Provide the [X, Y] coordinate of the cell's center where the given text is located.  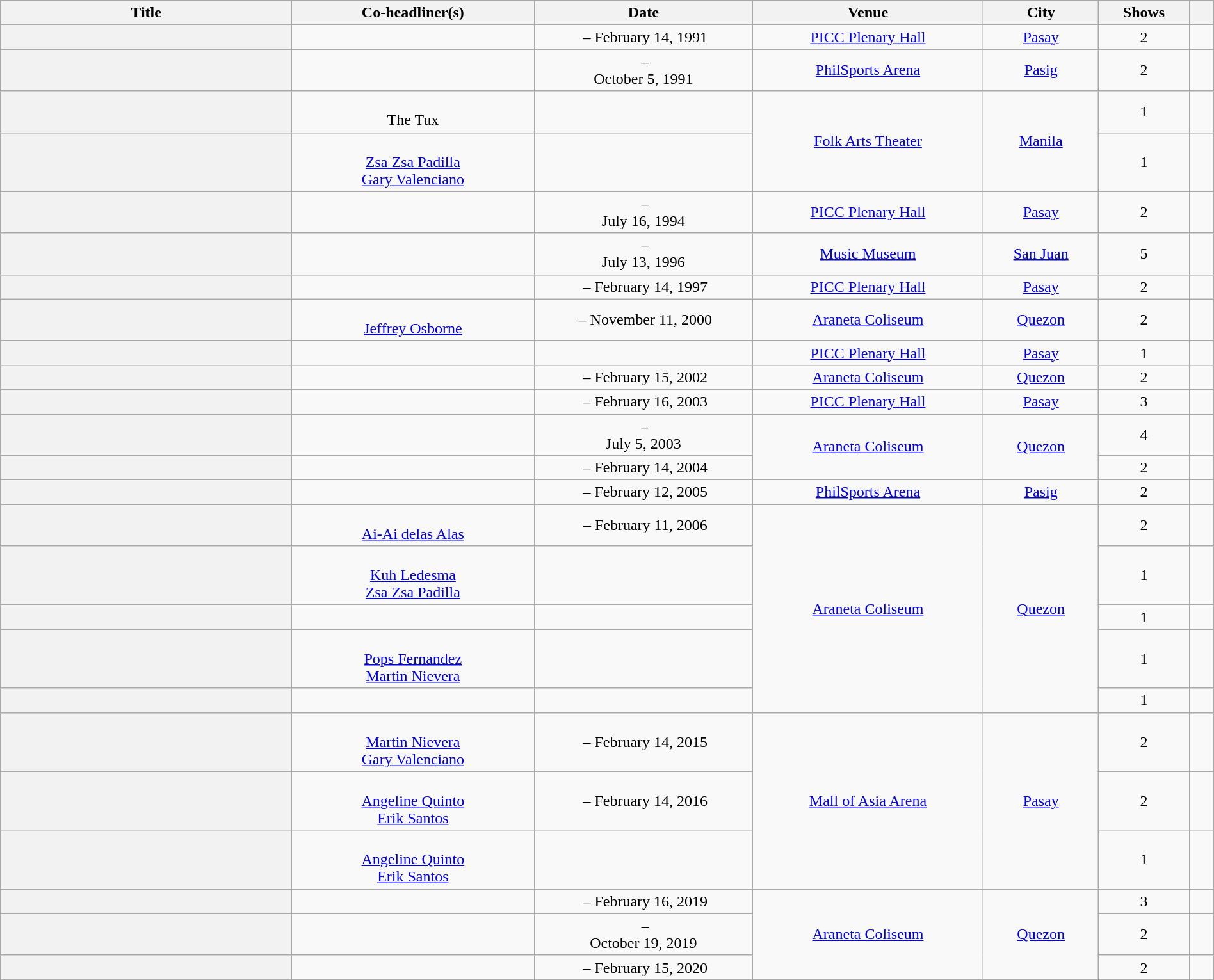
–July 16, 1994 [643, 213]
– November 11, 2000 [643, 320]
–July 13, 1996 [643, 253]
Shows [1144, 13]
Manila [1041, 141]
Ai-Ai delas Alas [412, 525]
Martin NieveraGary Valenciano [412, 742]
–October 19, 2019 [643, 935]
– February 15, 2002 [643, 377]
– February 15, 2020 [643, 967]
Kuh LedesmaZsa Zsa Padilla [412, 575]
Co-headliner(s) [412, 13]
– February 12, 2005 [643, 492]
The Tux [412, 111]
Jeffrey Osborne [412, 320]
City [1041, 13]
– February 14, 1997 [643, 287]
Venue [868, 13]
– February 16, 2019 [643, 901]
– February 14, 2015 [643, 742]
– February 14, 2004 [643, 468]
Title [146, 13]
Mall of Asia Arena [868, 801]
–October 5, 1991 [643, 70]
– February 14, 1991 [643, 37]
– February 14, 2016 [643, 801]
5 [1144, 253]
Zsa Zsa PadillaGary Valenciano [412, 162]
Date [643, 13]
Music Museum [868, 253]
San Juan [1041, 253]
Pops FernandezMartin Nievera [412, 659]
– February 11, 2006 [643, 525]
Folk Arts Theater [868, 141]
4 [1144, 434]
–July 5, 2003 [643, 434]
– February 16, 2003 [643, 401]
